Extract the [x, y] coordinate from the center of the cell holding the provided text.  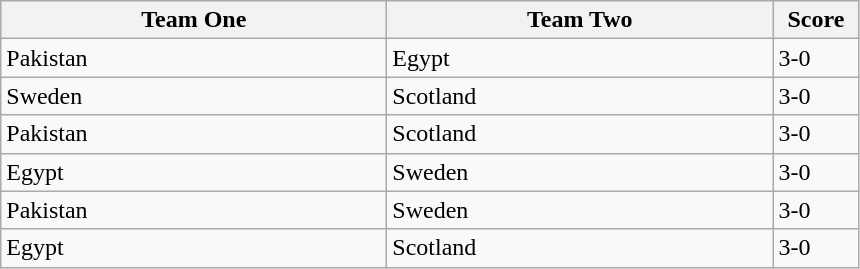
Score [816, 20]
Team One [194, 20]
Team Two [580, 20]
